Locate the cell with the specified text and output its (X, Y) center coordinate. 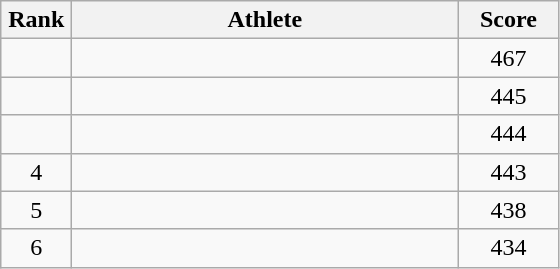
443 (508, 172)
434 (508, 248)
444 (508, 134)
438 (508, 210)
5 (36, 210)
445 (508, 96)
Athlete (265, 20)
6 (36, 248)
4 (36, 172)
Rank (36, 20)
Score (508, 20)
467 (508, 58)
